Extract the [x, y] coordinate from the center of the cell holding the provided text.  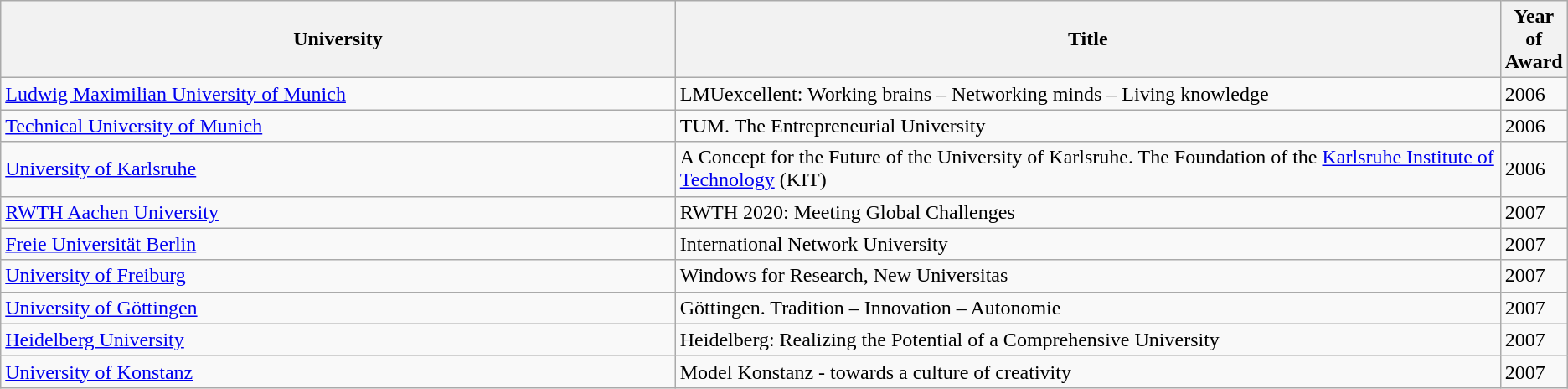
RWTH 2020: Meeting Global Challenges [1087, 212]
Heidelberg: Realizing the Potential of a Comprehensive University [1087, 340]
A Concept for the Future of the University of Karlsruhe. The Foundation of the Karlsruhe Institute of Technology (KIT) [1087, 169]
Ludwig Maximilian University of Munich [338, 94]
University of Göttingen [338, 308]
Year of Award [1534, 39]
University of Konstanz [338, 371]
RWTH Aachen University [338, 212]
Model Konstanz - towards a culture of creativity [1087, 371]
University of Karlsruhe [338, 169]
Title [1087, 39]
Heidelberg University [338, 340]
LMUexcellent: Working brains – Networking minds – Living knowledge [1087, 94]
International Network University [1087, 244]
University [338, 39]
Göttingen. Tradition – Innovation – Autonomie [1087, 308]
Technical University of Munich [338, 126]
Windows for Research, New Universitas [1087, 276]
Freie Universität Berlin [338, 244]
University of Freiburg [338, 276]
TUM. The Entrepreneurial University [1087, 126]
